Find where the given text appears and provide that cell's center as [x, y] coordinate. 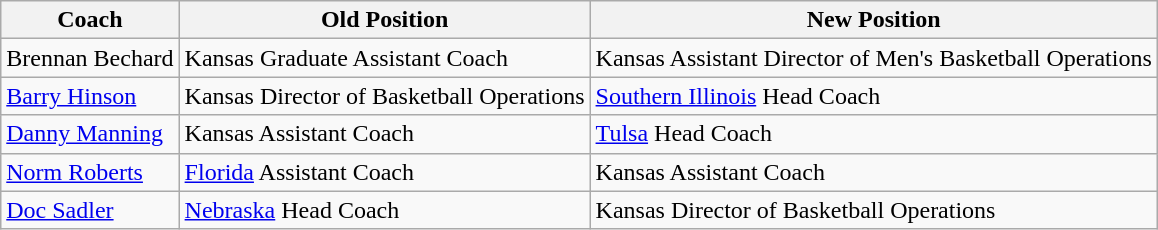
Brennan Bechard [90, 58]
Doc Sadler [90, 210]
Florida Assistant Coach [384, 172]
Tulsa Head Coach [874, 134]
Norm Roberts [90, 172]
Old Position [384, 20]
Barry Hinson [90, 96]
Coach [90, 20]
Kansas Assistant Director of Men's Basketball Operations [874, 58]
Southern Illinois Head Coach [874, 96]
Nebraska Head Coach [384, 210]
Kansas Graduate Assistant Coach [384, 58]
New Position [874, 20]
Danny Manning [90, 134]
